Pinpoint the cell where the given text exists, returning its [X, Y] midpoint coordinate. 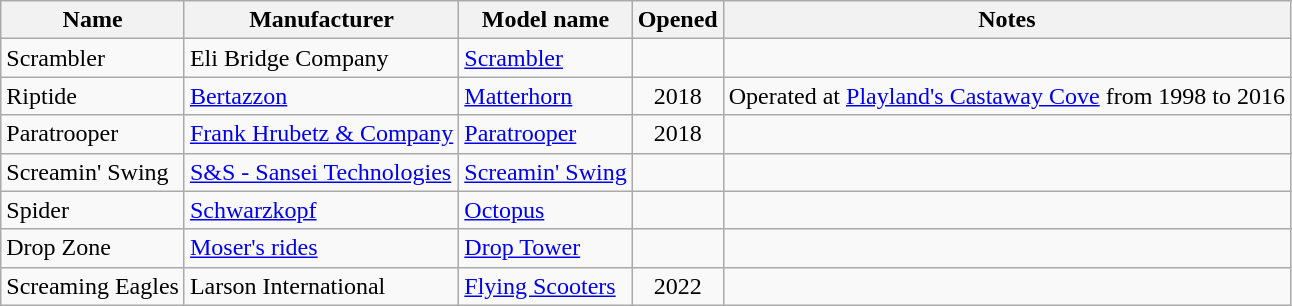
Manufacturer [321, 20]
Operated at Playland's Castaway Cove from 1998 to 2016 [1006, 96]
Drop Zone [93, 248]
Larson International [321, 286]
Spider [93, 210]
Frank Hrubetz & Company [321, 134]
Matterhorn [546, 96]
Octopus [546, 210]
Riptide [93, 96]
Name [93, 20]
Model name [546, 20]
Bertazzon [321, 96]
Schwarzkopf [321, 210]
Notes [1006, 20]
Moser's rides [321, 248]
Opened [678, 20]
Drop Tower [546, 248]
Flying Scooters [546, 286]
Screaming Eagles [93, 286]
S&S - Sansei Technologies [321, 172]
Eli Bridge Company [321, 58]
2022 [678, 286]
